Extract the (x, y) coordinate from the center of the cell holding the provided text.  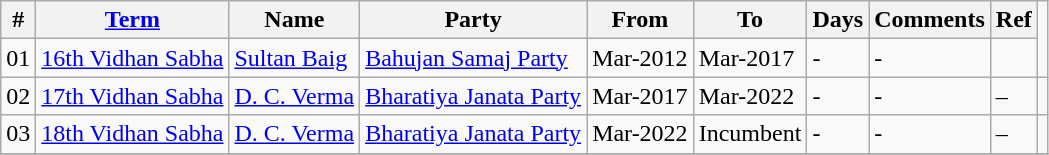
Days (838, 20)
Name (294, 20)
Comments (930, 20)
From (640, 20)
Bahujan Samaj Party (474, 58)
Party (474, 20)
18th Vidhan Sabha (132, 134)
02 (18, 96)
Incumbent (750, 134)
Sultan Baig (294, 58)
16th Vidhan Sabha (132, 58)
17th Vidhan Sabha (132, 96)
# (18, 20)
Term (132, 20)
01 (18, 58)
To (750, 20)
Mar-2012 (640, 58)
03 (18, 134)
Ref (1014, 20)
